Provide the (X, Y) coordinate of the cell's center where the given text is located.  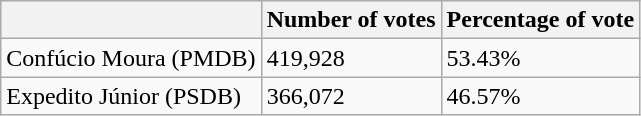
Number of votes (351, 20)
366,072 (351, 96)
Confúcio Moura (PMDB) (131, 58)
Percentage of vote (540, 20)
46.57% (540, 96)
Expedito Júnior (PSDB) (131, 96)
53.43% (540, 58)
419,928 (351, 58)
